From the cell containing the given text, extract its center point as (X, Y) coordinate. 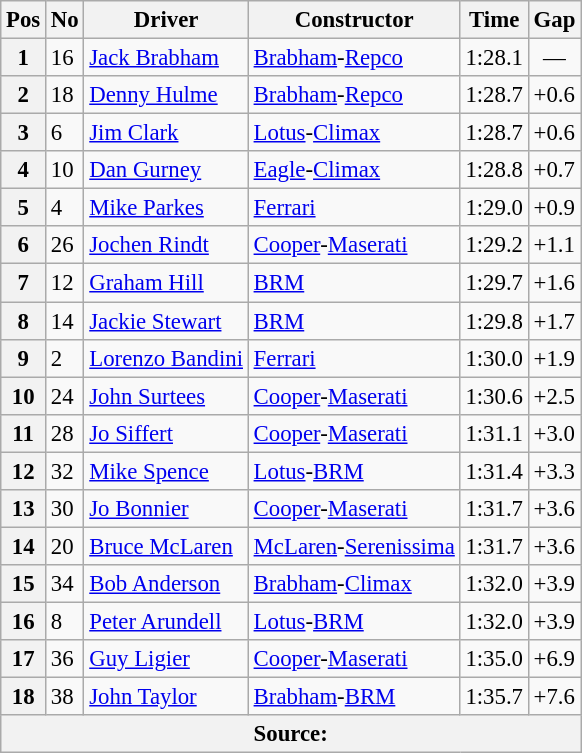
Lotus-Climax (354, 133)
Guy Ligier (166, 659)
— (554, 58)
No (65, 20)
+6.9 (554, 659)
Mike Parkes (166, 208)
1:35.7 (494, 697)
Lorenzo Bandini (166, 358)
McLaren-Serenissima (354, 546)
38 (65, 697)
Driver (166, 20)
5 (24, 208)
Pos (24, 20)
Jo Siffert (166, 433)
+3.3 (554, 471)
John Surtees (166, 396)
+0.9 (554, 208)
9 (24, 358)
36 (65, 659)
1:29.0 (494, 208)
24 (65, 396)
Mike Spence (166, 471)
+2.5 (554, 396)
Denny Hulme (166, 95)
+7.6 (554, 697)
+0.7 (554, 170)
+1.7 (554, 321)
Eagle-Climax (354, 170)
1:31.1 (494, 433)
11 (24, 433)
17 (24, 659)
28 (65, 433)
Bob Anderson (166, 584)
1:28.8 (494, 170)
Brabham-Climax (354, 584)
+1.1 (554, 245)
1:31.4 (494, 471)
Bruce McLaren (166, 546)
John Taylor (166, 697)
1:29.2 (494, 245)
Jackie Stewart (166, 321)
+1.6 (554, 283)
Gap (554, 20)
1:29.7 (494, 283)
Graham Hill (166, 283)
15 (24, 584)
26 (65, 245)
Dan Gurney (166, 170)
1:29.8 (494, 321)
1:28.1 (494, 58)
1:30.6 (494, 396)
Peter Arundell (166, 621)
Jim Clark (166, 133)
Time (494, 20)
1 (24, 58)
1:30.0 (494, 358)
Brabham-BRM (354, 697)
+3.0 (554, 433)
34 (65, 584)
7 (24, 283)
Jack Brabham (166, 58)
30 (65, 509)
13 (24, 509)
20 (65, 546)
Source: (291, 734)
32 (65, 471)
Jochen Rindt (166, 245)
1:35.0 (494, 659)
+1.9 (554, 358)
3 (24, 133)
Constructor (354, 20)
Jo Bonnier (166, 509)
